Scan for the cell matching the given text and deliver its [x, y] coordinate at center. 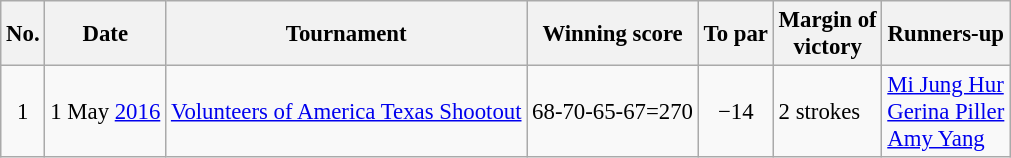
Mi Jung Hur Gerina Piller Amy Yang [946, 112]
Margin ofvictory [828, 34]
1 May 2016 [106, 112]
−14 [736, 112]
2 strokes [828, 112]
No. [23, 34]
68-70-65-67=270 [613, 112]
Runners-up [946, 34]
Date [106, 34]
To par [736, 34]
Winning score [613, 34]
1 [23, 112]
Volunteers of America Texas Shootout [346, 112]
Tournament [346, 34]
